From the cell containing the given text, extract its center point as [x, y] coordinate. 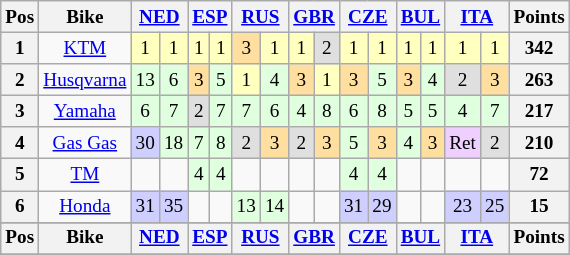
217 [539, 111]
15 [539, 206]
25 [495, 206]
TM [85, 175]
Yamaha [85, 111]
18 [173, 143]
35 [173, 206]
Ret [463, 143]
30 [145, 143]
263 [539, 80]
KTM [85, 48]
Honda [85, 206]
14 [274, 206]
342 [539, 48]
Gas Gas [85, 143]
210 [539, 143]
72 [539, 175]
29 [382, 206]
Husqvarna [85, 80]
23 [463, 206]
